Find where the given text appears and provide that cell's center as [X, Y] coordinate. 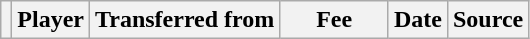
Player [51, 20]
Transferred from [185, 20]
Fee [334, 20]
Date [418, 20]
Source [488, 20]
